Extract the (X, Y) coordinate from the center of the cell holding the provided text.  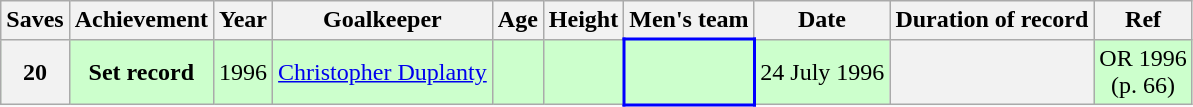
OR 1996(p. 66) (1143, 72)
Goalkeeper (383, 20)
24 July 1996 (822, 72)
Year (244, 20)
Christopher Duplanty (383, 72)
Ref (1143, 20)
Saves (35, 20)
Set record (141, 72)
Men's team (689, 20)
20 (35, 72)
Date (822, 20)
Height (583, 20)
Age (518, 20)
Duration of record (992, 20)
1996 (244, 72)
Achievement (141, 20)
